Locate the cell with the specified text and output its [x, y] center coordinate. 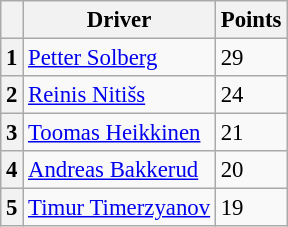
3 [12, 133]
Points [250, 20]
Andreas Bakkerud [120, 170]
5 [12, 208]
Timur Timerzyanov [120, 208]
1 [12, 58]
Toomas Heikkinen [120, 133]
24 [250, 95]
19 [250, 208]
29 [250, 58]
20 [250, 170]
2 [12, 95]
21 [250, 133]
Petter Solberg [120, 58]
4 [12, 170]
Reinis Nitišs [120, 95]
Driver [120, 20]
